Output the (X, Y) coordinate of the center of the cell containing the given text.  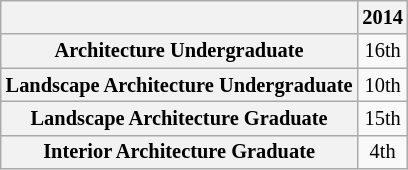
Landscape Architecture Undergraduate (180, 85)
Architecture Undergraduate (180, 51)
15th (382, 119)
4th (382, 152)
Interior Architecture Graduate (180, 152)
10th (382, 85)
2014 (382, 18)
Landscape Architecture Graduate (180, 119)
16th (382, 51)
